Search for the cell housing the specified text and yield its [X, Y] center coordinate. 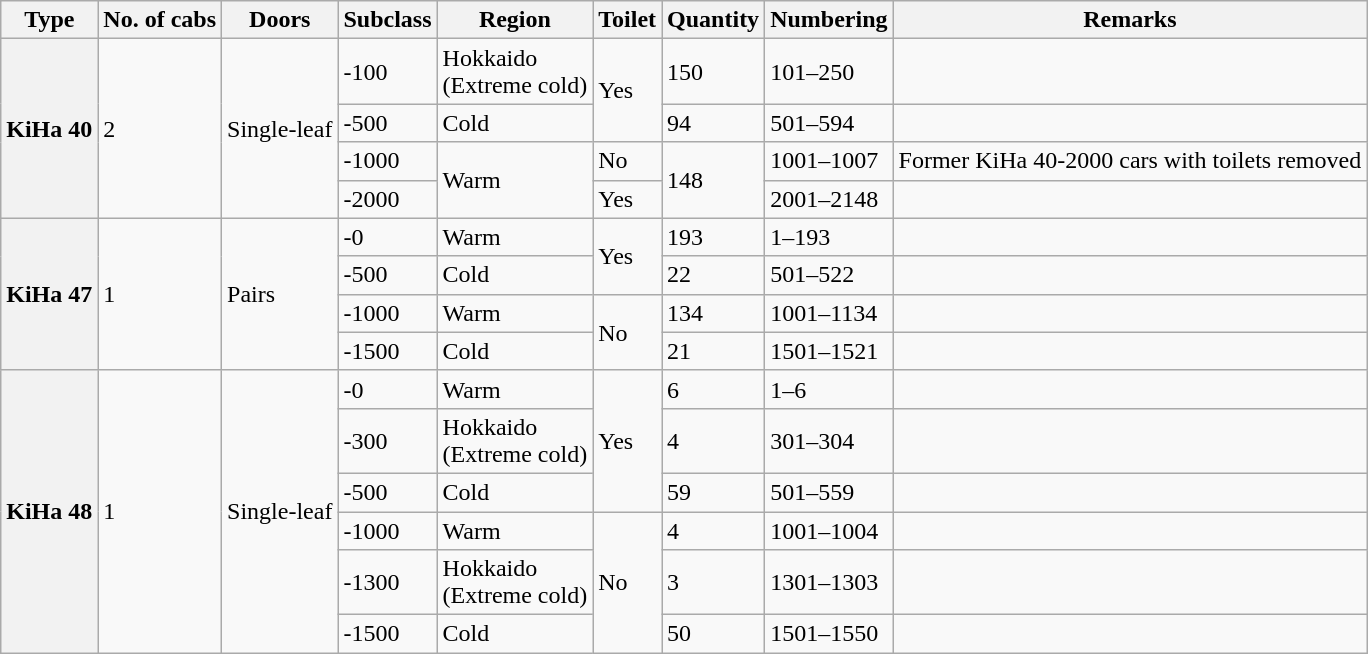
1301–1303 [829, 582]
1001–1007 [829, 161]
59 [714, 492]
1001–1134 [829, 313]
301–304 [829, 440]
2 [160, 128]
501–522 [829, 275]
Region [515, 20]
6 [714, 389]
501–594 [829, 123]
Former KiHa 40-2000 cars with toilets removed [1130, 161]
Toilet [628, 20]
148 [714, 180]
150 [714, 72]
101–250 [829, 72]
Subclass [388, 20]
501–559 [829, 492]
50 [714, 634]
193 [714, 237]
KiHa 47 [50, 294]
2001–2148 [829, 199]
3 [714, 582]
-100 [388, 72]
-2000 [388, 199]
KiHa 48 [50, 511]
21 [714, 351]
KiHa 40 [50, 128]
1501–1521 [829, 351]
Quantity [714, 20]
1501–1550 [829, 634]
-1300 [388, 582]
Doors [280, 20]
94 [714, 123]
Type [50, 20]
1–193 [829, 237]
22 [714, 275]
Pairs [280, 294]
Numbering [829, 20]
1001–1004 [829, 531]
-300 [388, 440]
134 [714, 313]
No. of cabs [160, 20]
1–6 [829, 389]
Remarks [1130, 20]
